Search for the cell housing the specified text and yield its [X, Y] center coordinate. 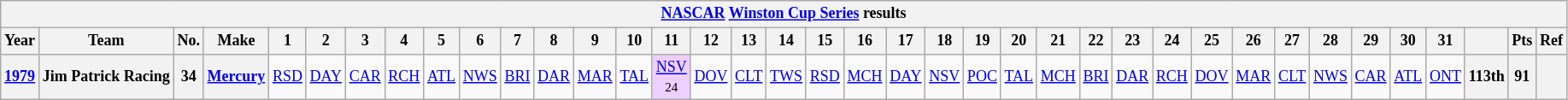
28 [1331, 41]
9 [595, 41]
91 [1523, 77]
21 [1058, 41]
TWS [786, 77]
Make [236, 41]
3 [365, 41]
Ref [1552, 41]
11 [672, 41]
18 [945, 41]
30 [1408, 41]
1 [288, 41]
8 [554, 41]
ONT [1446, 77]
34 [188, 77]
Pts [1523, 41]
19 [983, 41]
14 [786, 41]
2 [326, 41]
10 [634, 41]
NASCAR Winston Cup Series results [784, 14]
1979 [21, 77]
NSV [945, 77]
23 [1133, 41]
Team [106, 41]
13 [749, 41]
Year [21, 41]
No. [188, 41]
6 [480, 41]
113th [1487, 77]
POC [983, 77]
Mercury [236, 77]
16 [865, 41]
25 [1212, 41]
31 [1446, 41]
29 [1371, 41]
22 [1095, 41]
15 [825, 41]
26 [1254, 41]
5 [442, 41]
20 [1019, 41]
7 [518, 41]
27 [1292, 41]
17 [906, 41]
NSV24 [672, 77]
Jim Patrick Racing [106, 77]
12 [711, 41]
4 [404, 41]
24 [1172, 41]
